Identify which cell holds the provided text, then report its [X, Y] central coordinate. 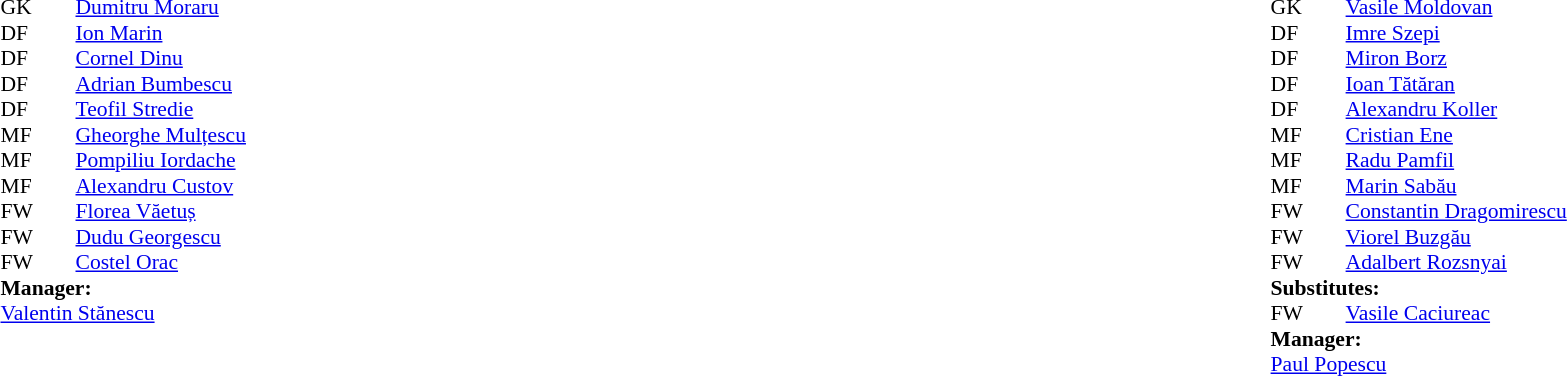
Valentin Stănescu [122, 313]
Ion Marin [161, 33]
Cornel Dinu [161, 59]
Alexandru Koller [1456, 109]
Vasile Caciureac [1456, 313]
Dudu Georgescu [161, 237]
Alexandru Custov [161, 186]
Viorel Buzgău [1456, 237]
Marin Sabău [1456, 186]
Imre Szepi [1456, 33]
Ioan Tătăran [1456, 84]
Adrian Bumbescu [161, 84]
Constantin Dragomirescu [1456, 211]
Gheorghe Mulțescu [161, 135]
Teofil Stredie [161, 109]
Miron Borz [1456, 59]
Pompiliu Iordache [161, 161]
Adalbert Rozsnyai [1456, 263]
Cristian Ene [1456, 135]
Florea Văetuș [161, 211]
Substitutes: [1419, 288]
Radu Pamfil [1456, 161]
Costel Orac [161, 263]
